Search for the cell housing the specified text and yield its (X, Y) center coordinate. 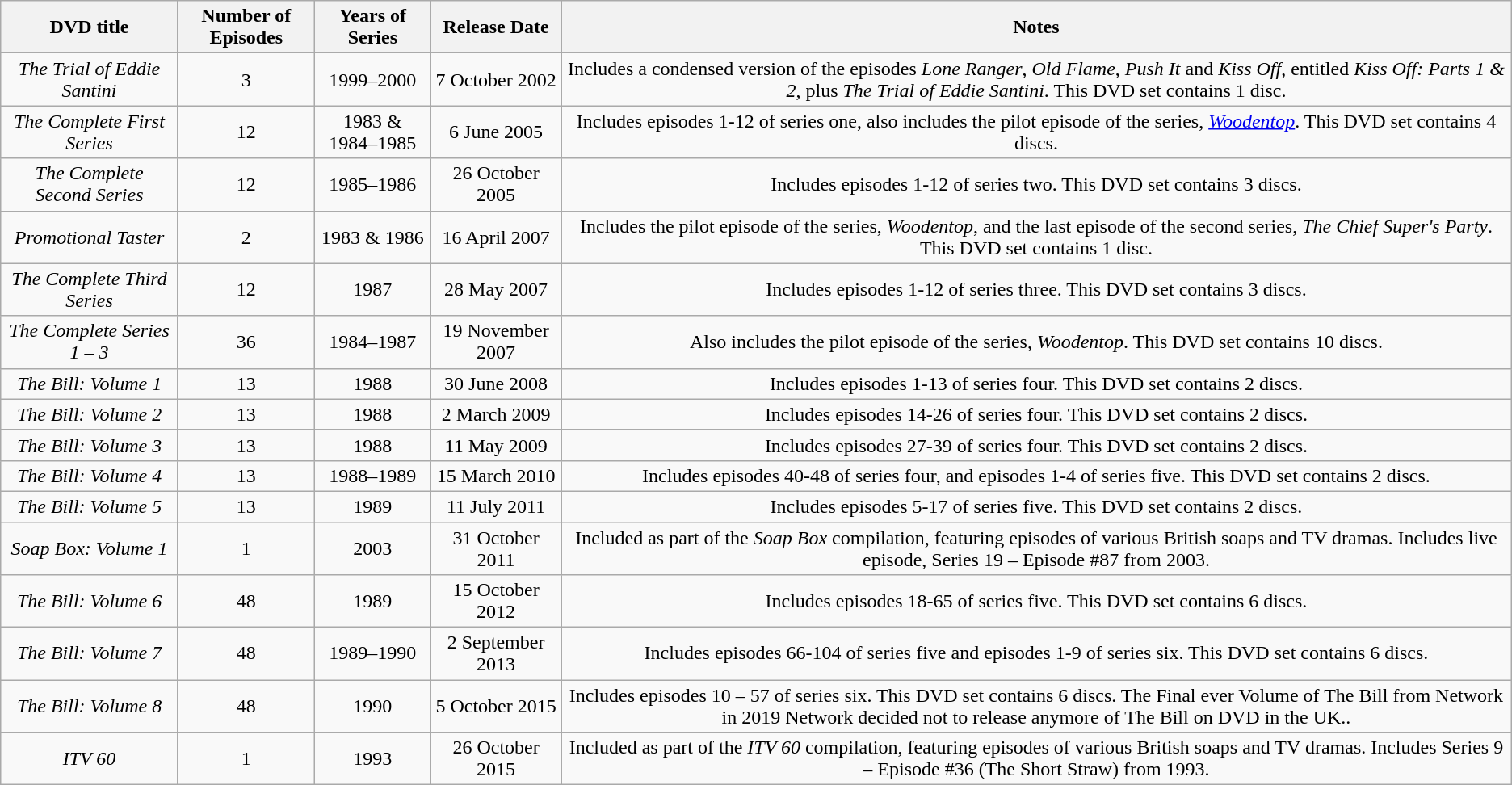
Promotional Taster (90, 237)
3 (246, 79)
The Bill: Volume 3 (90, 445)
Includes episodes 5-17 of series five. This DVD set contains 2 discs. (1037, 506)
The Complete Series 1 – 3 (90, 342)
30 June 2008 (496, 384)
1989–1990 (372, 654)
1983 & 1986 (372, 237)
Includes episodes 27-39 of series four. This DVD set contains 2 discs. (1037, 445)
2 March 2009 (496, 414)
1983 & 1984–1985 (372, 132)
Number of Episodes (246, 27)
6 June 2005 (496, 132)
Includes episodes 1-12 of series three. This DVD set contains 3 discs. (1037, 289)
Notes (1037, 27)
The Trial of Eddie Santini (90, 79)
Also includes the pilot episode of the series, Woodentop. This DVD set contains 10 discs. (1037, 342)
The Bill: Volume 1 (90, 384)
28 May 2007 (496, 289)
Includes episodes 14-26 of series four. This DVD set contains 2 discs. (1037, 414)
The Bill: Volume 5 (90, 506)
11 May 2009 (496, 445)
The Complete Second Series (90, 184)
15 March 2010 (496, 476)
1988–1989 (372, 476)
Includes episodes 1-12 of series one, also includes the pilot episode of the series, Woodentop. This DVD set contains 4 discs. (1037, 132)
Includes episodes 18-65 of series five. This DVD set contains 6 discs. (1037, 601)
The Complete Third Series (90, 289)
Includes episodes 66-104 of series five and episodes 1-9 of series six. This DVD set contains 6 discs. (1037, 654)
ITV 60 (90, 759)
Years of Series (372, 27)
11 July 2011 (496, 506)
2 September 2013 (496, 654)
1999–2000 (372, 79)
1993 (372, 759)
Release Date (496, 27)
1987 (372, 289)
1985–1986 (372, 184)
15 October 2012 (496, 601)
DVD title (90, 27)
26 October 2005 (496, 184)
The Bill: Volume 4 (90, 476)
2003 (372, 548)
Includes episodes 1-12 of series two. This DVD set contains 3 discs. (1037, 184)
36 (246, 342)
5 October 2015 (496, 706)
Includes episodes 40-48 of series four, and episodes 1-4 of series five. This DVD set contains 2 discs. (1037, 476)
The Complete First Series (90, 132)
31 October 2011 (496, 548)
The Bill: Volume 8 (90, 706)
The Bill: Volume 7 (90, 654)
1990 (372, 706)
The Bill: Volume 6 (90, 601)
The Bill: Volume 2 (90, 414)
26 October 2015 (496, 759)
2 (246, 237)
16 April 2007 (496, 237)
Soap Box: Volume 1 (90, 548)
Includes episodes 1-13 of series four. This DVD set contains 2 discs. (1037, 384)
1984–1987 (372, 342)
19 November 2007 (496, 342)
7 October 2002 (496, 79)
